Locate the cell with the specified text and output its (X, Y) center coordinate. 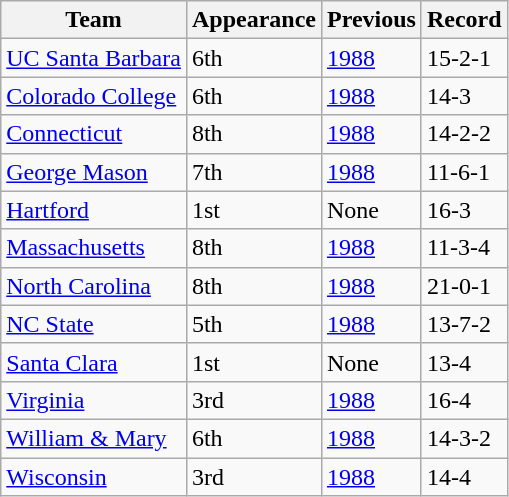
Massachusetts (94, 248)
Connecticut (94, 134)
13-4 (464, 362)
14-3 (464, 96)
16-3 (464, 210)
13-7-2 (464, 324)
UC Santa Barbara (94, 58)
Appearance (254, 20)
21-0-1 (464, 286)
14-3-2 (464, 438)
George Mason (94, 172)
14-2-2 (464, 134)
Previous (371, 20)
Virginia (94, 400)
William & Mary (94, 438)
Record (464, 20)
Santa Clara (94, 362)
7th (254, 172)
Wisconsin (94, 477)
11-6-1 (464, 172)
North Carolina (94, 286)
16-4 (464, 400)
15-2-1 (464, 58)
5th (254, 324)
11-3-4 (464, 248)
14-4 (464, 477)
Team (94, 20)
NC State (94, 324)
Hartford (94, 210)
Colorado College (94, 96)
